Extract the [X, Y] coordinate from the center of the cell holding the provided text.  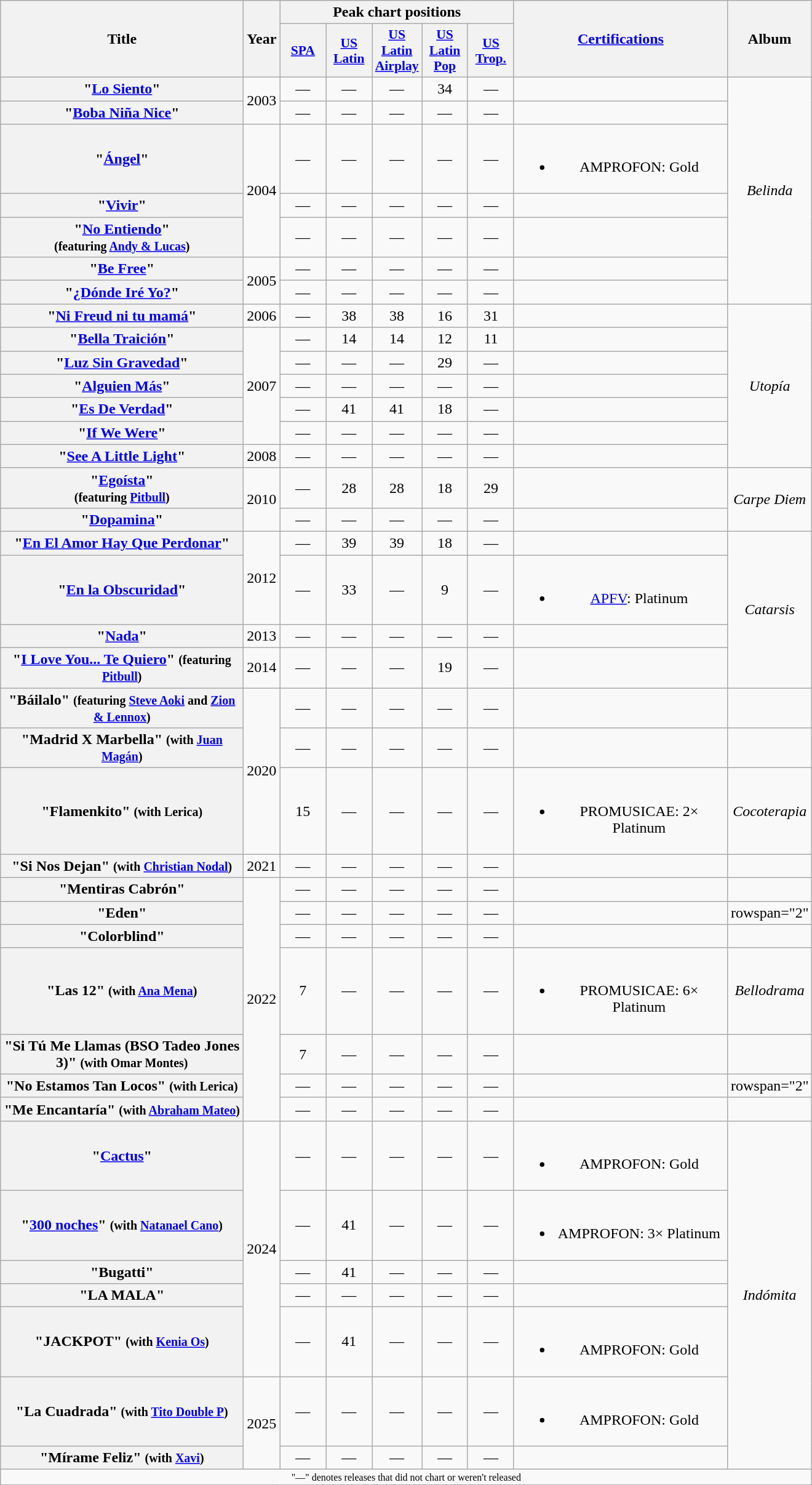
"300 noches" (with Natanael Cano) [122, 1225]
15 [303, 811]
33 [349, 590]
"Alguien Más" [122, 386]
Bellodrama [770, 991]
12 [445, 339]
"Las 12" (with Ana Mena) [122, 991]
2013 [262, 636]
2012 [262, 577]
"Mentiras Cabrón" [122, 889]
"—" denotes releases that did not chart or weren't released [406, 1477]
Peak chart positions [397, 12]
"Bella Traición" [122, 339]
Cocoterapia [770, 811]
Catarsis [770, 609]
34 [445, 89]
2021 [262, 866]
Year [262, 39]
Belinda [770, 190]
USLatin [349, 50]
AMPROFON: 3× Platinum [620, 1225]
"Ni Freud ni tu mamá" [122, 316]
"Ángel" [122, 159]
"Eden" [122, 913]
PROMUSICAE: 6× Platinum [620, 991]
"Be Free" [122, 269]
SPA [303, 50]
2007 [262, 386]
USLatinPop [445, 50]
"¿Dónde Iré Yo?" [122, 292]
"Egoísta"(featuring Pitbull) [122, 487]
"No Entiendo"(featuring Andy & Lucas) [122, 238]
"Bugatti" [122, 1272]
2006 [262, 316]
USTrop. [491, 50]
"Si Tú Me Llamas (BSO Tadeo Jones 3)" (with Omar Montes) [122, 1054]
"Si Nos Dejan" (with Christian Nodal) [122, 866]
"Cactus" [122, 1156]
2004 [262, 191]
PROMUSICAE: 2× Platinum [620, 811]
2020 [262, 771]
19 [445, 668]
"Flamenkito" (with Lerica) [122, 811]
"La Cuadrada" (with Tito Double P) [122, 1412]
"Dopamina" [122, 519]
"I Love You... Te Quiero" (featuring Pitbull) [122, 668]
2024 [262, 1248]
2014 [262, 668]
16 [445, 316]
"Madrid X Marbella" (with Juan Magán) [122, 748]
"Me Encantaría" (with Abraham Mateo) [122, 1109]
31 [491, 316]
"Es De Verdad" [122, 409]
APFV: Platinum [620, 590]
"Nada" [122, 636]
"No Estamos Tan Locos" (with Lerica) [122, 1086]
"LA MALA" [122, 1295]
2008 [262, 456]
Album [770, 39]
"JACKPOT" (with Kenia Os) [122, 1342]
"Luz Sin Gravedad" [122, 362]
Carpe Diem [770, 500]
11 [491, 339]
"Báilalo" (featuring Steve Aoki and Zion & Lennox) [122, 708]
2022 [262, 999]
Title [122, 39]
"See A Little Light" [122, 456]
Certifications [620, 39]
"En El Amor Hay Que Perdonar" [122, 543]
2025 [262, 1423]
9 [445, 590]
"If We Were" [122, 433]
Indómita [770, 1295]
USLatinAirplay [397, 50]
"Lo Siento" [122, 89]
"Boba Niña Nice" [122, 113]
"Colorblind" [122, 936]
2005 [262, 281]
2003 [262, 100]
Utopía [770, 386]
2010 [262, 500]
"En la Obscuridad" [122, 590]
"Mírame Feliz" (with Xavi) [122, 1458]
"Vivir" [122, 206]
